Determine the (x, y) coordinate at the center of the cell enclosing the given text.  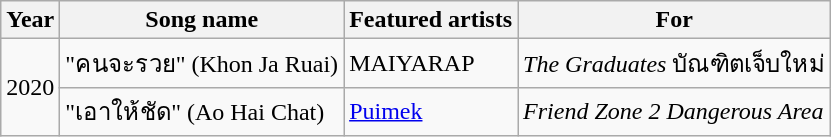
Featured artists (431, 20)
For (674, 20)
Song name (202, 20)
Year (30, 20)
MAIYARAP (431, 64)
Puimek (431, 112)
2020 (30, 88)
Friend Zone 2 Dangerous Area (674, 112)
The Graduates บัณฑิตเจ็บใหม่ (674, 64)
"เอาให้ชัด" (Ao Hai Chat) (202, 112)
"คนจะรวย" (Khon Ja Ruai) (202, 64)
